Capture the cell that displays the provided text and extract its [X, Y] central coordinate. 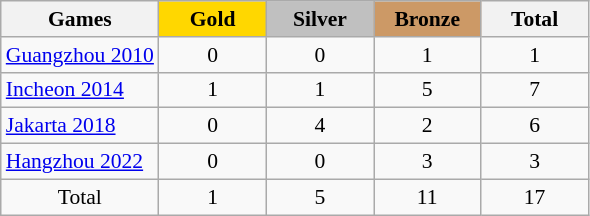
2 [428, 126]
4 [320, 126]
7 [534, 90]
Games [80, 19]
17 [534, 197]
Bronze [428, 19]
Hangzhou 2022 [80, 162]
Guangzhou 2010 [80, 55]
11 [428, 197]
Jakarta 2018 [80, 126]
Gold [212, 19]
Incheon 2014 [80, 90]
6 [534, 126]
Silver [320, 19]
